Detect which cell encompasses the target text, then output its [x, y] center coordinate. 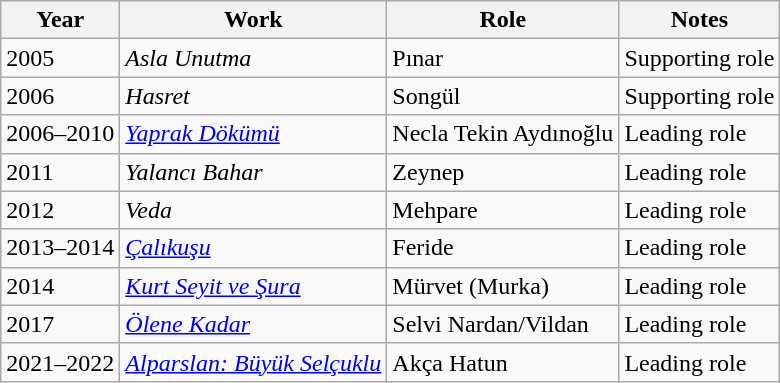
2017 [60, 324]
Mehpare [503, 210]
Year [60, 20]
Work [254, 20]
Kurt Seyit ve Şura [254, 286]
2005 [60, 58]
Ölene Kadar [254, 324]
2021–2022 [60, 362]
Çalıkuşu [254, 248]
2012 [60, 210]
Pınar [503, 58]
Zeynep [503, 172]
Yalancı Bahar [254, 172]
Songül [503, 96]
2006 [60, 96]
Asla Unutma [254, 58]
Yaprak Dökümü [254, 134]
Necla Tekin Aydınoğlu [503, 134]
Role [503, 20]
2011 [60, 172]
Selvi Nardan/Vildan [503, 324]
Notes [700, 20]
Mürvet (Murka) [503, 286]
2013–2014 [60, 248]
2006–2010 [60, 134]
Veda [254, 210]
Alparslan: Büyük Selçuklu [254, 362]
2014 [60, 286]
Akça Hatun [503, 362]
Feride [503, 248]
Hasret [254, 96]
